Return the (X, Y) coordinate for the center point of the cell that contains the specified text.  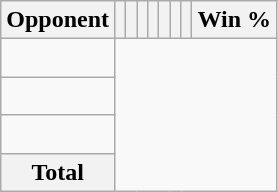
Opponent (58, 20)
Win % (234, 20)
Total (58, 172)
